From the cell containing the given text, extract its center point as [x, y] coordinate. 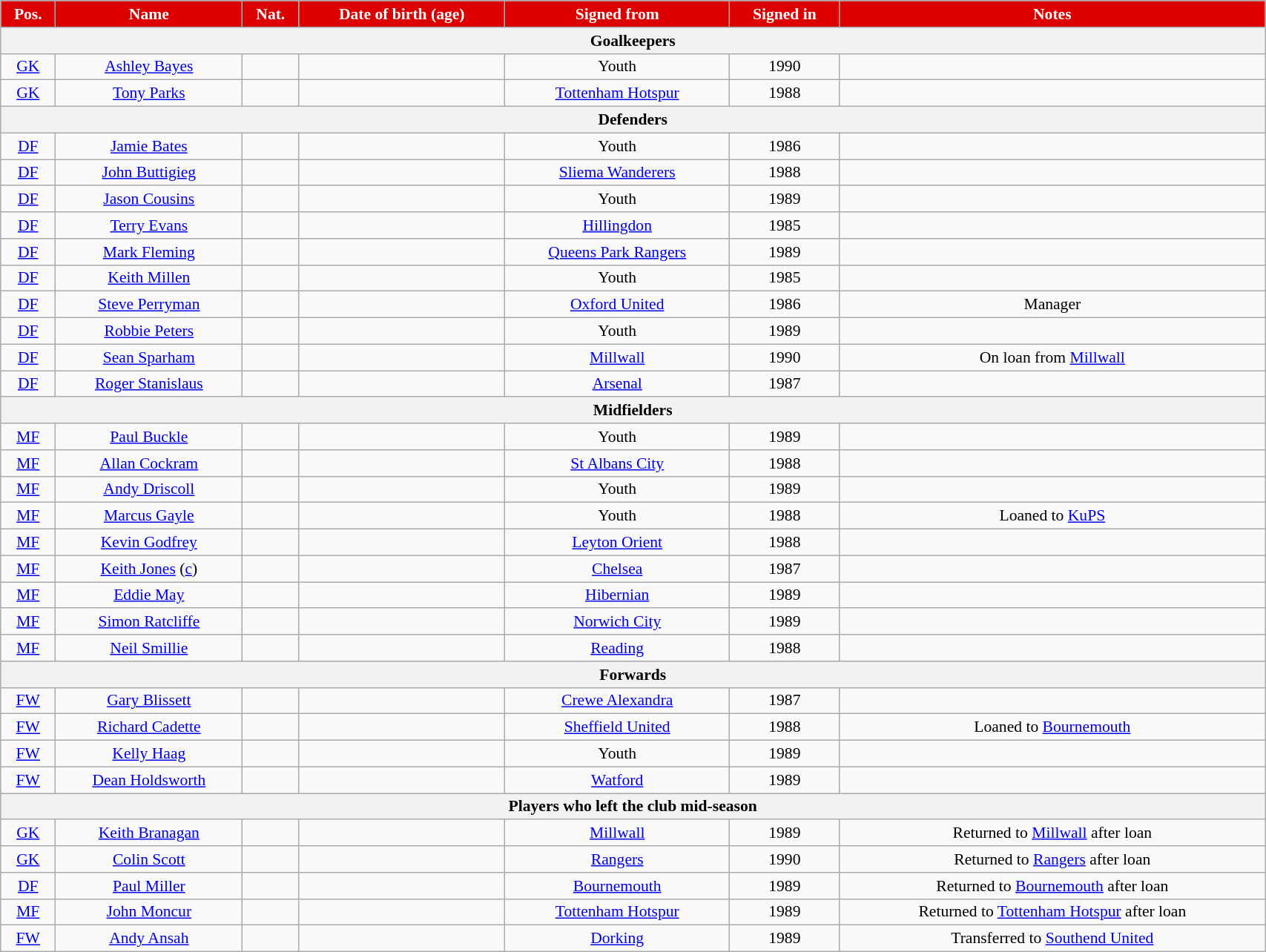
Rangers [617, 859]
On loan from Millwall [1052, 357]
St Albans City [617, 463]
Keith Millen [149, 278]
Tony Parks [149, 93]
Roger Stanislaus [149, 384]
Pos. [28, 14]
Bournemouth [617, 886]
Notes [1052, 14]
Richard Cadette [149, 727]
Date of birth (age) [402, 14]
Marcus Gayle [149, 516]
Arsenal [617, 384]
Robbie Peters [149, 331]
Manager [1052, 305]
Name [149, 14]
Reading [617, 648]
Goalkeepers [633, 41]
Hillingdon [617, 225]
Simon Ratcliffe [149, 622]
Sheffield United [617, 727]
Forwards [633, 675]
Dorking [617, 939]
Dean Holdsworth [149, 780]
Andy Ansah [149, 939]
Allan Cockram [149, 463]
Eddie May [149, 595]
John Buttigieg [149, 173]
John Moncur [149, 912]
Steve Perryman [149, 305]
Leyton Orient [617, 543]
Midfielders [633, 411]
Signed in [785, 14]
Paul Buckle [149, 437]
Oxford United [617, 305]
Watford [617, 780]
Loaned to KuPS [1052, 516]
Sliema Wanderers [617, 173]
Neil Smillie [149, 648]
Jamie Bates [149, 146]
Crewe Alexandra [617, 701]
Ashley Bayes [149, 67]
Paul Miller [149, 886]
Terry Evans [149, 225]
Andy Driscoll [149, 489]
Transferred to Southend United [1052, 939]
Kevin Godfrey [149, 543]
Queens Park Rangers [617, 252]
Jason Cousins [149, 199]
Nat. [271, 14]
Gary Blissett [149, 701]
Norwich City [617, 622]
Players who left the club mid-season [633, 807]
Keith Jones (c) [149, 569]
Returned to Bournemouth after loan [1052, 886]
Keith Branagan [149, 833]
Mark Fleming [149, 252]
Hibernian [617, 595]
Sean Sparham [149, 357]
Loaned to Bournemouth [1052, 727]
Defenders [633, 120]
Signed from [617, 14]
Returned to Rangers after loan [1052, 859]
Returned to Millwall after loan [1052, 833]
Chelsea [617, 569]
Returned to Tottenham Hotspur after loan [1052, 912]
Kelly Haag [149, 754]
Colin Scott [149, 859]
